Capture the cell that displays the provided text and extract its (x, y) central coordinate. 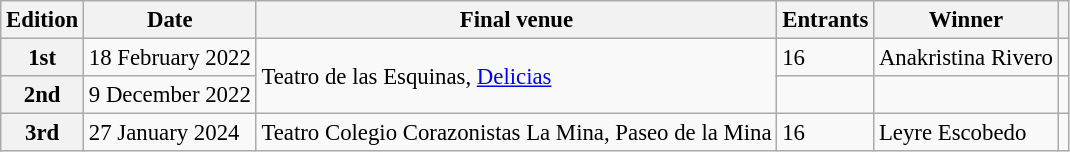
Edition (42, 20)
Anakristina Rivero (966, 58)
27 January 2024 (170, 133)
Teatro Colegio Corazonistas La Mina, Paseo de la Mina (516, 133)
1st (42, 58)
3rd (42, 133)
9 December 2022 (170, 95)
18 February 2022 (170, 58)
Final venue (516, 20)
Leyre Escobedo (966, 133)
Teatro de las Esquinas, Delicias (516, 76)
Winner (966, 20)
Entrants (826, 20)
2nd (42, 95)
Date (170, 20)
